Capture the cell that displays the provided text and extract its [x, y] central coordinate. 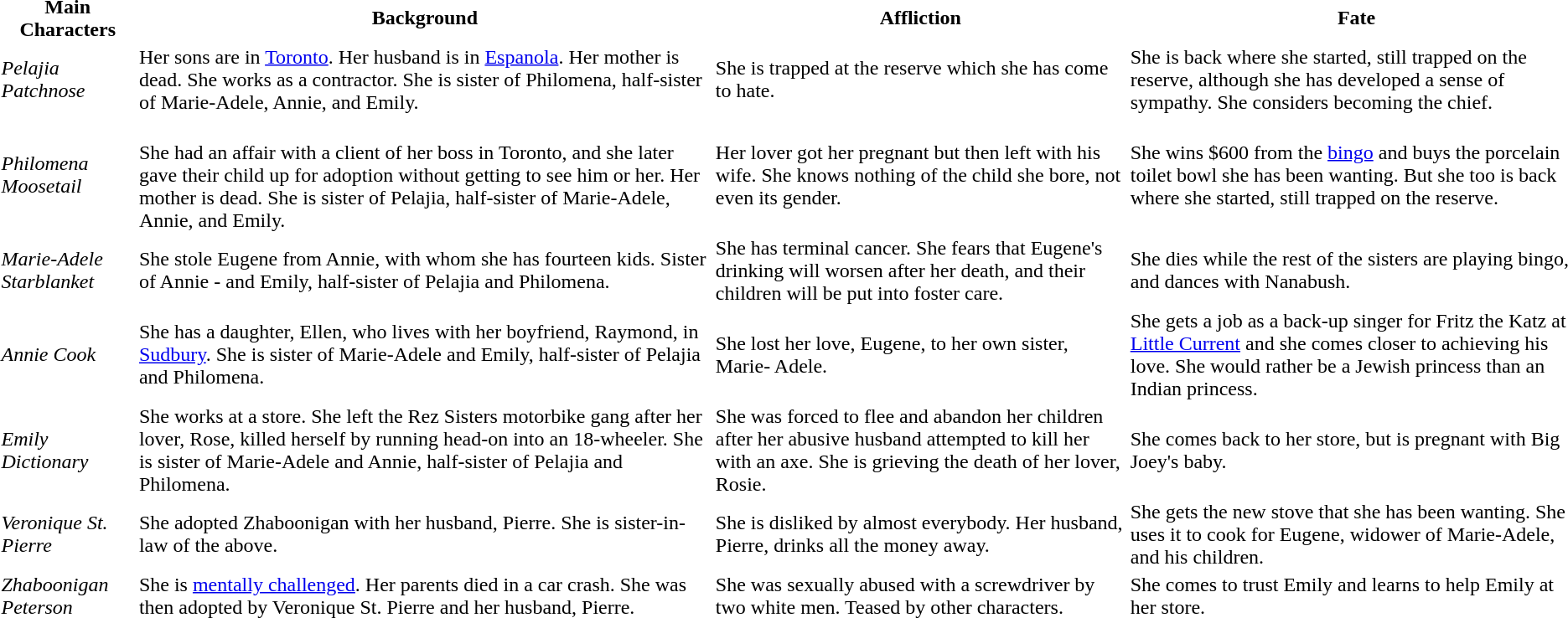
Philomena Moosetail [67, 175]
She is disliked by almost everybody. Her husband, Pierre, drinks all the money away. [920, 534]
She lost her love, Eugene, to her own sister, Marie- Adele. [920, 355]
She adopted Zhaboonigan with her husband, Pierre. She is sister-in-law of the above. [424, 534]
Emily Dictionary [67, 451]
She is trapped at the reserve which she has come to hate. [920, 80]
Pelajia Patchnose [67, 80]
Her lover got her pregnant but then left with his wife. She knows nothing of the child she bore, not even its gender. [920, 175]
Annie Cook [67, 355]
Marie-Adele Starblanket [67, 270]
Veronique St. Pierre [67, 534]
She has terminal cancer. She fears that Eugene's drinking will worsen after her death, and their children will be put into foster care. [920, 270]
She stole Eugene from Annie, with whom she has fourteen kids. Sister of Annie - and Emily, half-sister of Pelajia and Philomena. [424, 270]
